Search for the cell housing the specified text and yield its [X, Y] center coordinate. 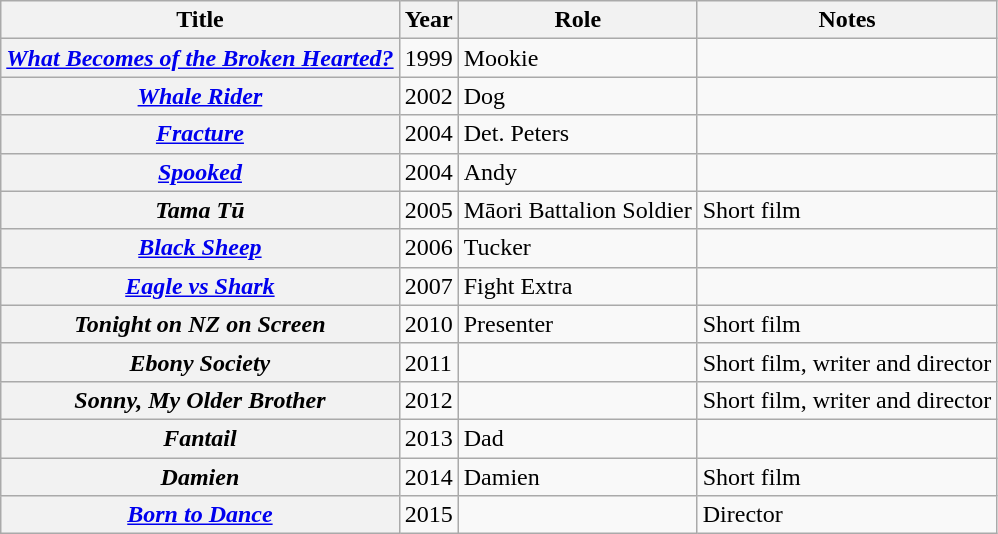
Eagle vs Shark [200, 286]
Spooked [200, 172]
2005 [428, 210]
Notes [847, 20]
Black Sheep [200, 248]
Det. Peters [578, 134]
Born to Dance [200, 515]
2012 [428, 400]
2011 [428, 362]
Tonight on NZ on Screen [200, 324]
Fracture [200, 134]
Whale Rider [200, 96]
Mookie [578, 58]
Ebony Society [200, 362]
Fantail [200, 438]
Fight Extra [578, 286]
Title [200, 20]
Director [847, 515]
Tama Tū [200, 210]
Māori Battalion Soldier [578, 210]
2002 [428, 96]
What Becomes of the Broken Hearted? [200, 58]
2006 [428, 248]
2010 [428, 324]
2007 [428, 286]
Dad [578, 438]
Sonny, My Older Brother [200, 400]
Role [578, 20]
Presenter [578, 324]
2014 [428, 477]
2013 [428, 438]
Dog [578, 96]
2015 [428, 515]
Year [428, 20]
1999 [428, 58]
Andy [578, 172]
Tucker [578, 248]
